From the cell containing the given text, extract its center point as (X, Y) coordinate. 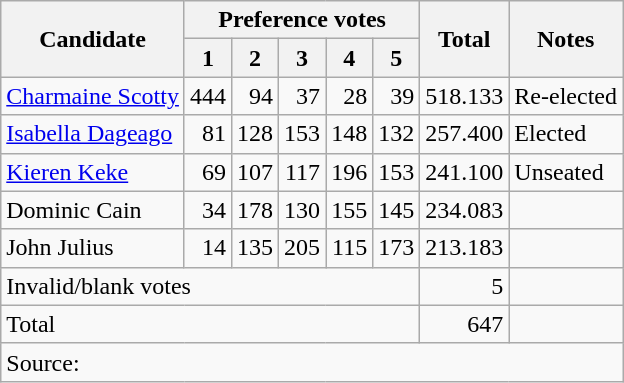
132 (396, 134)
115 (350, 248)
1 (208, 58)
Kieren Keke (93, 172)
145 (396, 210)
196 (350, 172)
107 (256, 172)
135 (256, 248)
Invalid/blank votes (210, 286)
213.183 (464, 248)
444 (208, 96)
257.400 (464, 134)
Candidate (93, 39)
178 (256, 210)
234.083 (464, 210)
241.100 (464, 172)
Preference votes (302, 20)
173 (396, 248)
647 (464, 324)
Source: (312, 362)
148 (350, 134)
117 (302, 172)
94 (256, 96)
81 (208, 134)
4 (350, 58)
155 (350, 210)
28 (350, 96)
Re-elected (566, 96)
Dominic Cain (93, 210)
34 (208, 210)
518.133 (464, 96)
2 (256, 58)
Notes (566, 39)
14 (208, 248)
John Julius (93, 248)
37 (302, 96)
Isabella Dageago (93, 134)
128 (256, 134)
39 (396, 96)
69 (208, 172)
205 (302, 248)
Unseated (566, 172)
130 (302, 210)
Charmaine Scotty (93, 96)
Elected (566, 134)
3 (302, 58)
